Locate the cell with the specified text and output its [x, y] center coordinate. 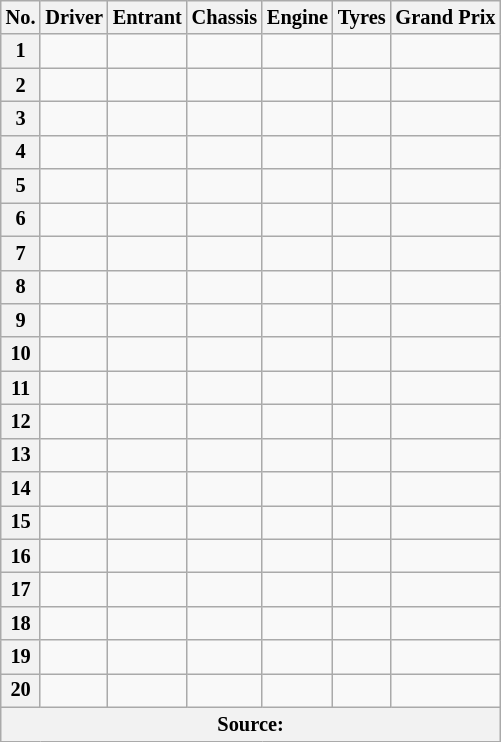
9 [21, 320]
No. [21, 17]
Driver [74, 17]
10 [21, 354]
Source: [251, 724]
8 [21, 287]
19 [21, 657]
2 [21, 85]
Grand Prix [445, 17]
7 [21, 253]
1 [21, 51]
14 [21, 489]
Chassis [224, 17]
13 [21, 455]
4 [21, 152]
15 [21, 522]
Tyres [362, 17]
17 [21, 589]
3 [21, 118]
18 [21, 623]
11 [21, 388]
6 [21, 219]
20 [21, 690]
5 [21, 186]
Entrant [148, 17]
16 [21, 556]
Engine [298, 17]
12 [21, 421]
